Provide the [x, y] coordinate of the cell's center where the given text is located.  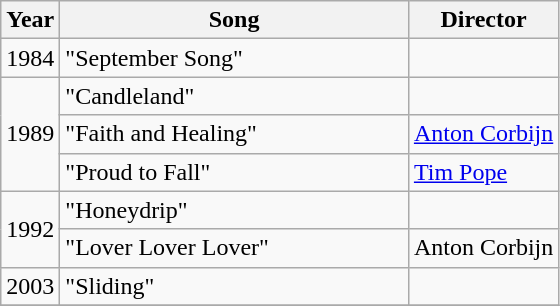
"Lover Lover Lover" [234, 248]
Year [30, 20]
1984 [30, 58]
"Faith and Healing" [234, 134]
"Sliding" [234, 286]
1989 [30, 134]
2003 [30, 286]
Director [483, 20]
"September Song" [234, 58]
"Candleland" [234, 96]
"Honeydrip" [234, 210]
Tim Pope [483, 172]
1992 [30, 229]
"Proud to Fall" [234, 172]
Song [234, 20]
